Provide the [X, Y] coordinate of the cell's center where the given text is located.  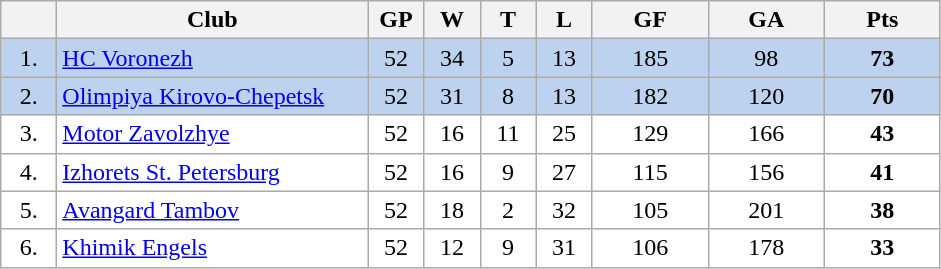
5 [508, 58]
8 [508, 96]
2. [29, 96]
Khimik Engels [212, 248]
156 [766, 172]
2 [508, 210]
32 [564, 210]
182 [650, 96]
41 [882, 172]
34 [452, 58]
178 [766, 248]
166 [766, 134]
HC Voronezh [212, 58]
11 [508, 134]
27 [564, 172]
120 [766, 96]
105 [650, 210]
185 [650, 58]
12 [452, 248]
3. [29, 134]
W [452, 20]
106 [650, 248]
25 [564, 134]
GA [766, 20]
T [508, 20]
70 [882, 96]
Club [212, 20]
Olimpiya Kirovo-Chepetsk [212, 96]
Motor Zavolzhye [212, 134]
38 [882, 210]
GP [396, 20]
18 [452, 210]
98 [766, 58]
129 [650, 134]
43 [882, 134]
201 [766, 210]
4. [29, 172]
5. [29, 210]
Izhorets St. Petersburg [212, 172]
Avangard Tambov [212, 210]
33 [882, 248]
GF [650, 20]
6. [29, 248]
Pts [882, 20]
73 [882, 58]
1. [29, 58]
115 [650, 172]
L [564, 20]
